Pinpoint the cell where the given text exists, returning its [X, Y] midpoint coordinate. 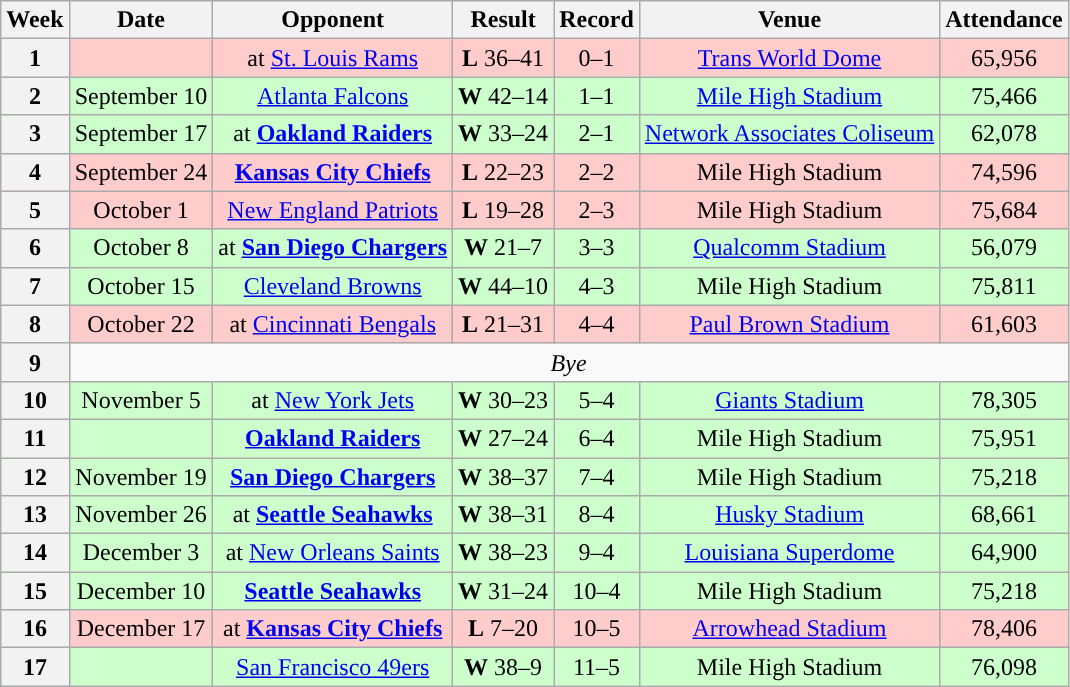
2–2 [597, 172]
December 17 [141, 629]
6–4 [597, 438]
Qualcomm Stadium [789, 248]
W 21–7 [504, 248]
11 [35, 438]
5 [35, 210]
Oakland Raiders [333, 438]
Husky Stadium [789, 515]
at New Orleans Saints [333, 553]
11–5 [597, 667]
Result [504, 20]
W 31–24 [504, 591]
Seattle Seahawks [333, 591]
10–4 [597, 591]
Network Associates Coliseum [789, 134]
4–4 [597, 324]
17 [35, 667]
Date [141, 20]
8–4 [597, 515]
3–3 [597, 248]
at New York Jets [333, 400]
2–3 [597, 210]
November 26 [141, 515]
4 [35, 172]
Record [597, 20]
at Cincinnati Bengals [333, 324]
68,661 [1004, 515]
October 8 [141, 248]
W 33–24 [504, 134]
December 3 [141, 553]
13 [35, 515]
62,078 [1004, 134]
16 [35, 629]
Atlanta Falcons [333, 96]
9–4 [597, 553]
Attendance [1004, 20]
New England Patriots [333, 210]
November 19 [141, 477]
San Diego Chargers [333, 477]
8 [35, 324]
W 38–31 [504, 515]
W 27–24 [504, 438]
at Seattle Seahawks [333, 515]
L 22–23 [504, 172]
14 [35, 553]
10 [35, 400]
75,811 [1004, 286]
74,596 [1004, 172]
Trans World Dome [789, 58]
Arrowhead Stadium [789, 629]
Venue [789, 20]
3 [35, 134]
October 1 [141, 210]
W 30–23 [504, 400]
Louisiana Superdome [789, 553]
1 [35, 58]
9 [35, 362]
75,466 [1004, 96]
October 15 [141, 286]
W 44–10 [504, 286]
L 7–20 [504, 629]
Giants Stadium [789, 400]
10–5 [597, 629]
L 21–31 [504, 324]
W 38–9 [504, 667]
at Kansas City Chiefs [333, 629]
2 [35, 96]
L 36–41 [504, 58]
at St. Louis Rams [333, 58]
September 17 [141, 134]
75,684 [1004, 210]
Cleveland Browns [333, 286]
W 38–37 [504, 477]
September 10 [141, 96]
October 22 [141, 324]
65,956 [1004, 58]
7 [35, 286]
W 38–23 [504, 553]
L 19–28 [504, 210]
64,900 [1004, 553]
15 [35, 591]
December 10 [141, 591]
September 24 [141, 172]
78,305 [1004, 400]
56,079 [1004, 248]
Kansas City Chiefs [333, 172]
4–3 [597, 286]
78,406 [1004, 629]
Opponent [333, 20]
2–1 [597, 134]
1–1 [597, 96]
75,951 [1004, 438]
6 [35, 248]
Paul Brown Stadium [789, 324]
at Oakland Raiders [333, 134]
0–1 [597, 58]
7–4 [597, 477]
San Francisco 49ers [333, 667]
76,098 [1004, 667]
Bye [568, 362]
5–4 [597, 400]
12 [35, 477]
61,603 [1004, 324]
W 42–14 [504, 96]
November 5 [141, 400]
at San Diego Chargers [333, 248]
Week [35, 20]
